Return the (X, Y) coordinate for the center point of the cell that contains the specified text.  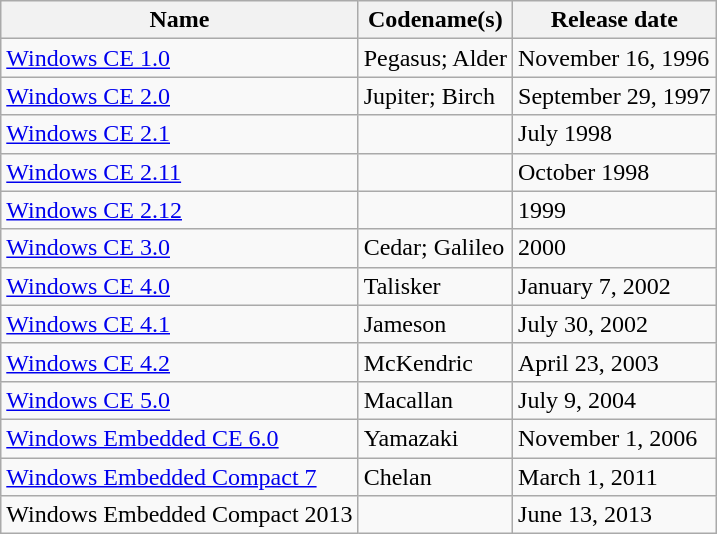
April 23, 2003 (615, 362)
June 13, 2013 (615, 515)
Name (180, 20)
Windows CE 5.0 (180, 400)
March 1, 2011 (615, 477)
Windows CE 2.12 (180, 210)
Windows CE 2.11 (180, 172)
Windows CE 2.0 (180, 96)
July 30, 2002 (615, 324)
Windows CE 4.1 (180, 324)
2000 (615, 248)
October 1998 (615, 172)
Talisker (435, 286)
Cedar; Galileo (435, 248)
Codename(s) (435, 20)
November 1, 2006 (615, 438)
Pegasus; Alder (435, 58)
Windows CE 4.2 (180, 362)
McKendric (435, 362)
Jupiter; Birch (435, 96)
Windows Embedded Compact 7 (180, 477)
Macallan (435, 400)
January 7, 2002 (615, 286)
1999 (615, 210)
Jameson (435, 324)
September 29, 1997 (615, 96)
Windows Embedded CE 6.0 (180, 438)
July 1998 (615, 134)
Windows CE 2.1 (180, 134)
Windows Embedded Compact 2013 (180, 515)
Release date (615, 20)
Chelan (435, 477)
July 9, 2004 (615, 400)
Windows CE 4.0 (180, 286)
Windows CE 1.0 (180, 58)
Yamazaki (435, 438)
November 16, 1996 (615, 58)
Windows CE 3.0 (180, 248)
